Determine the [X, Y] coordinate at the center of the cell enclosing the given text.  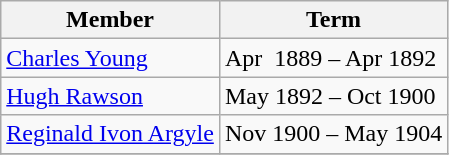
Member [110, 20]
Nov 1900 – May 1904 [333, 134]
Reginald Ivon Argyle [110, 134]
Hugh Rawson [110, 96]
Charles Young [110, 58]
May 1892 – Oct 1900 [333, 96]
Term [333, 20]
Apr 1889 – Apr 1892 [333, 58]
